Detect which cell encompasses the target text, then output its (X, Y) center coordinate. 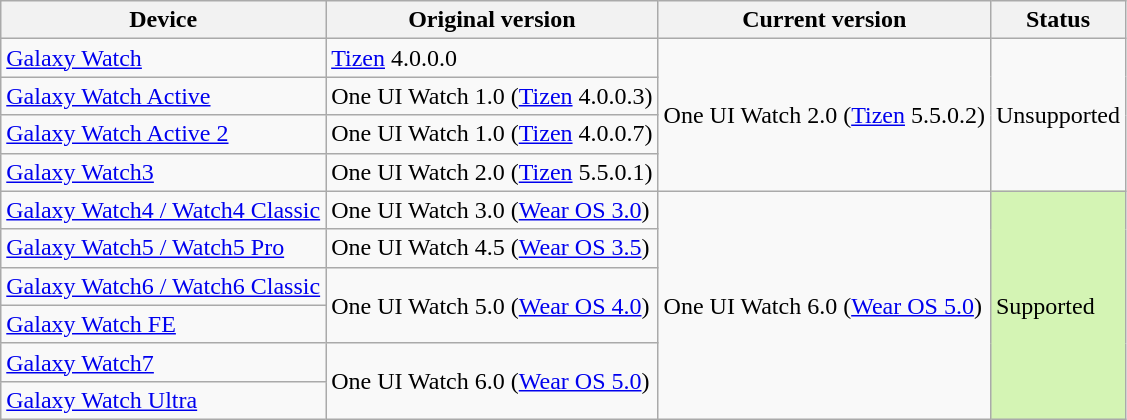
Galaxy Watch Active 2 (164, 134)
One UI Watch 1.0 (Tizen 4.0.0.3) (492, 96)
Device (164, 20)
Supported (1058, 305)
One UI Watch 1.0 (Tizen 4.0.0.7) (492, 134)
One UI Watch 5.0 (Wear OS 4.0) (492, 305)
Unsupported (1058, 115)
Galaxy Watch Ultra (164, 400)
Original version (492, 20)
Galaxy Watch FE (164, 324)
One UI Watch 4.5 (Wear OS 3.5) (492, 248)
Galaxy Watch (164, 58)
Current version (824, 20)
Tizen 4.0.0.0 (492, 58)
Galaxy Watch7 (164, 362)
Status (1058, 20)
Galaxy Watch5 / Watch5 Pro (164, 248)
Galaxy Watch6 / Watch6 Classic (164, 286)
Galaxy Watch4 / Watch4 Classic (164, 210)
One UI Watch 3.0 (Wear OS 3.0) (492, 210)
Galaxy Watch Active (164, 96)
Galaxy Watch3 (164, 172)
One UI Watch 2.0 (Tizen 5.5.0.1) (492, 172)
One UI Watch 2.0 (Tizen 5.5.0.2) (824, 115)
